Return the (x, y) coordinate for the center point of the cell that contains the specified text.  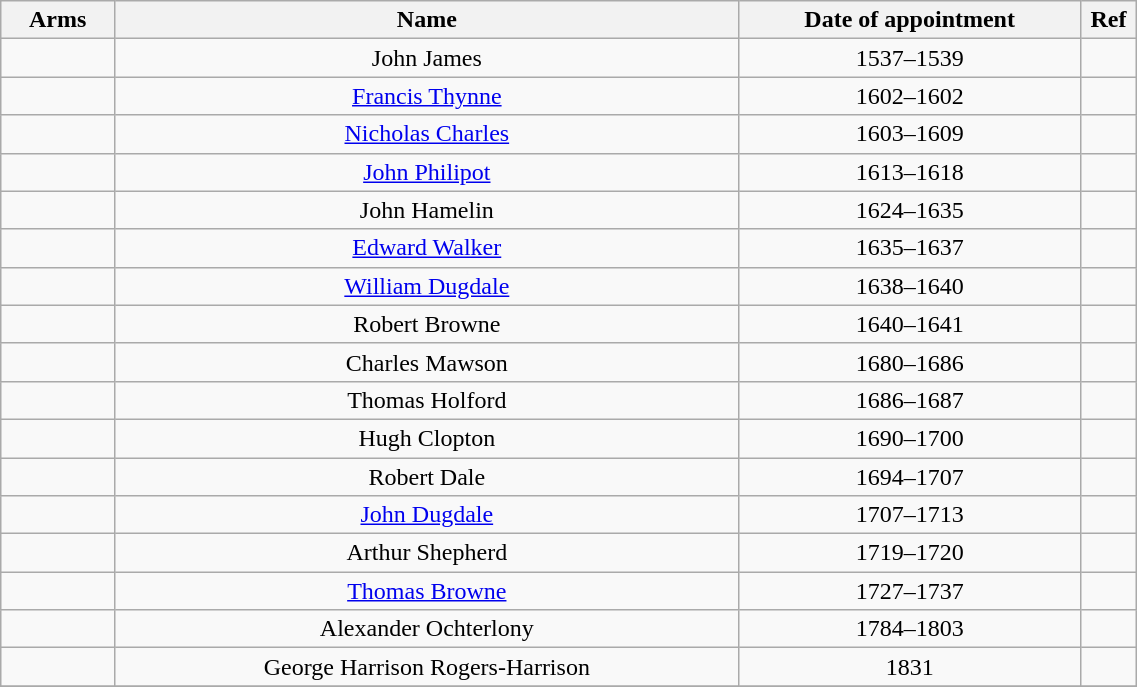
1680–1686 (910, 362)
Thomas Holford (426, 400)
Edward Walker (426, 248)
Arms (58, 20)
Name (426, 20)
Charles Mawson (426, 362)
John Philipot (426, 172)
John Hamelin (426, 210)
1624–1635 (910, 210)
Robert Dale (426, 477)
Alexander Ochterlony (426, 629)
1784–1803 (910, 629)
1831 (910, 667)
Francis Thynne (426, 96)
1686–1687 (910, 400)
Thomas Browne (426, 591)
William Dugdale (426, 286)
1690–1700 (910, 438)
George Harrison Rogers-Harrison (426, 667)
John James (426, 58)
1603–1609 (910, 134)
1694–1707 (910, 477)
Date of appointment (910, 20)
Hugh Clopton (426, 438)
Ref (1108, 20)
1707–1713 (910, 515)
John Dugdale (426, 515)
1613–1618 (910, 172)
Arthur Shepherd (426, 553)
Robert Browne (426, 324)
1638–1640 (910, 286)
1602–1602 (910, 96)
1640–1641 (910, 324)
Nicholas Charles (426, 134)
1719–1720 (910, 553)
1727–1737 (910, 591)
1537–1539 (910, 58)
1635–1637 (910, 248)
